From the cell containing the given text, extract its center point as [x, y] coordinate. 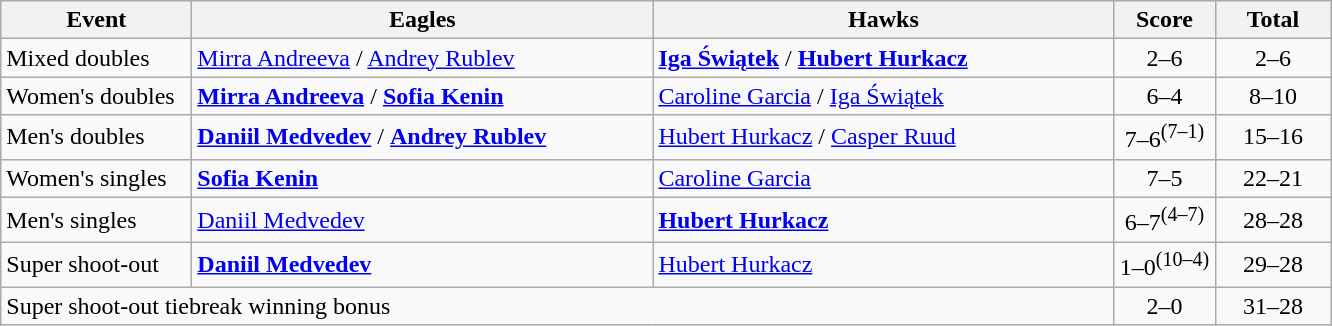
Score [1164, 20]
29–28 [1273, 264]
7–5 [1164, 178]
2–0 [1164, 306]
8–10 [1273, 96]
Hawks [884, 20]
1–0(10–4) [1164, 264]
Mirra Andreeva / Andrey Rublev [422, 58]
Super shoot-out tiebreak winning bonus [558, 306]
Mirra Andreeva / Sofia Kenin [422, 96]
Total [1273, 20]
Eagles [422, 20]
Men's doubles [96, 138]
28–28 [1273, 220]
Event [96, 20]
6–4 [1164, 96]
Women's doubles [96, 96]
Caroline Garcia [884, 178]
Iga Świątek / Hubert Hurkacz [884, 58]
Daniil Medvedev / Andrey Rublev [422, 138]
31–28 [1273, 306]
Women's singles [96, 178]
Mixed doubles [96, 58]
Super shoot-out [96, 264]
Hubert Hurkacz / Casper Ruud [884, 138]
Caroline Garcia / Iga Świątek [884, 96]
22–21 [1273, 178]
6–7(4–7) [1164, 220]
7–6(7–1) [1164, 138]
Men's singles [96, 220]
15–16 [1273, 138]
Sofia Kenin [422, 178]
